Provide the [x, y] coordinate of the cell's center where the given text is located.  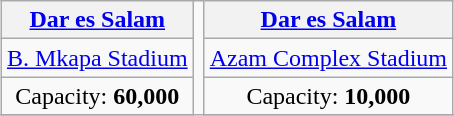
Capacity: 60,000 [97, 96]
Azam Complex Stadium [328, 58]
Capacity: 10,000 [328, 96]
B. Mkapa Stadium [97, 58]
